Locate the cell with the specified text and output its [X, Y] center coordinate. 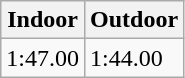
Outdoor [134, 20]
1:44.00 [134, 58]
Indoor [43, 20]
1:47.00 [43, 58]
